Search for the cell housing the specified text and yield its (x, y) center coordinate. 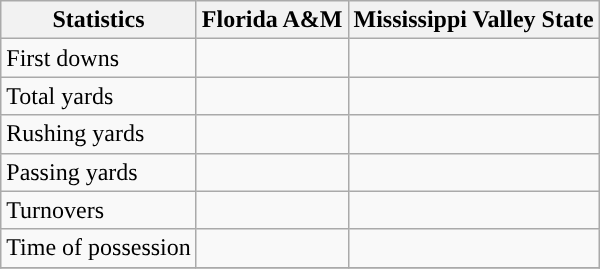
Total yards (99, 96)
Passing yards (99, 172)
Florida A&M (272, 20)
Mississippi Valley State (474, 20)
Rushing yards (99, 134)
First downs (99, 58)
Statistics (99, 20)
Time of possession (99, 248)
Turnovers (99, 210)
